Scan for the cell matching the given text and deliver its [x, y] coordinate at center. 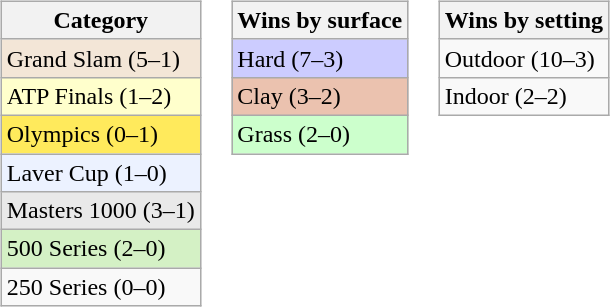
Grass (2–0) [320, 134]
Hard (7–3) [320, 58]
Wins by surface [320, 20]
ATP Finals (1–2) [100, 96]
500 Series (2–0) [100, 249]
Indoor (2–2) [524, 96]
Category [100, 20]
250 Series (0–0) [100, 287]
Laver Cup (1–0) [100, 173]
Wins by setting [524, 20]
Clay (3–2) [320, 96]
Masters 1000 (3–1) [100, 211]
Olympics (0–1) [100, 134]
Outdoor (10–3) [524, 58]
Grand Slam (5–1) [100, 58]
